Provide the (x, y) coordinate of the cell's center where the given text is located.  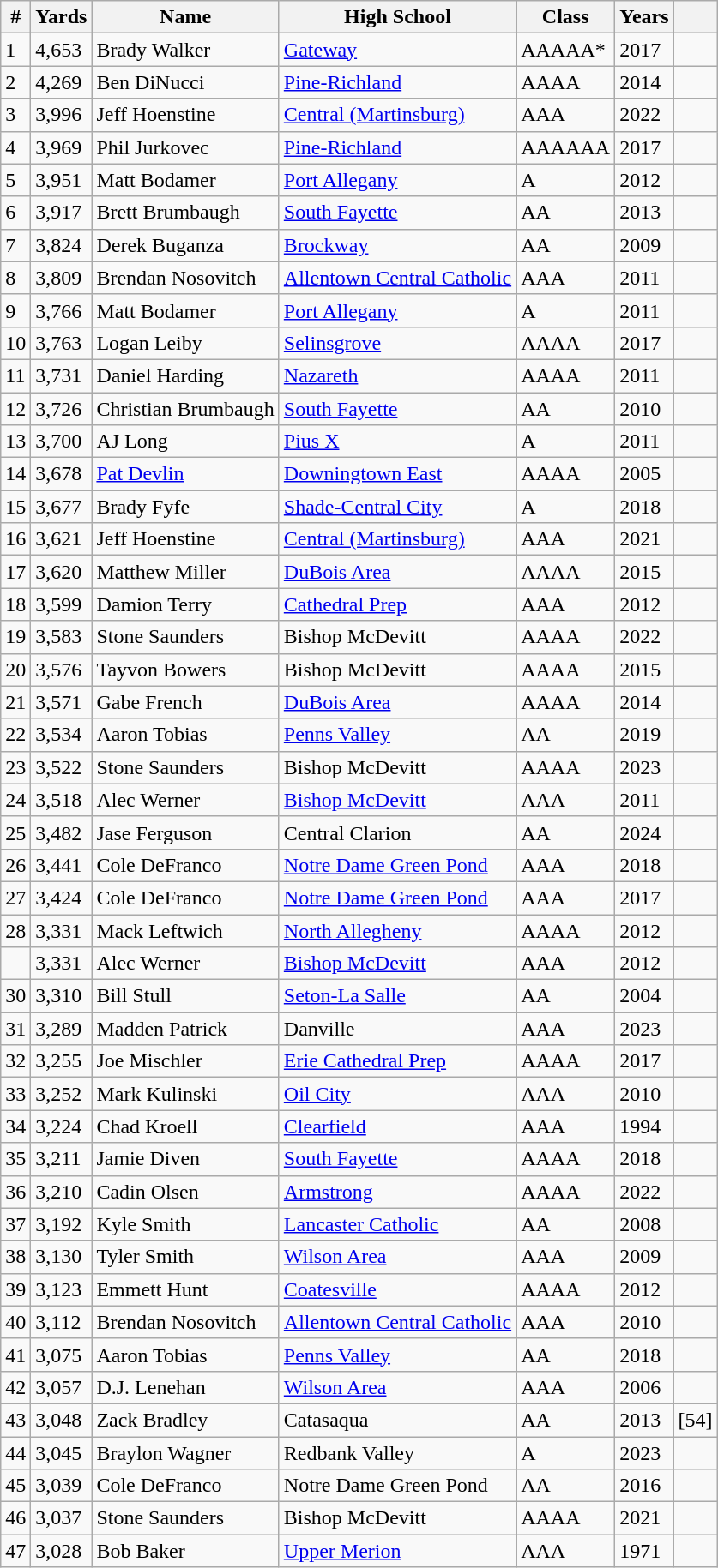
37 (15, 1224)
Braylon Wagner (185, 1453)
3,252 (62, 1094)
Nazareth (397, 375)
3,123 (62, 1289)
3,677 (62, 507)
3,726 (62, 409)
Gateway (397, 50)
Christian Brumbaugh (185, 409)
Pius X (397, 442)
Phil Jurkovec (185, 147)
2005 (644, 474)
11 (15, 375)
3,583 (62, 637)
36 (15, 1192)
23 (15, 767)
Coatesville (397, 1289)
Jase Ferguson (185, 832)
Redbank Valley (397, 1453)
2008 (644, 1224)
3,075 (62, 1355)
Tyler Smith (185, 1257)
2004 (644, 996)
3,255 (62, 1061)
Joe Mischler (185, 1061)
3,522 (62, 767)
3,534 (62, 735)
26 (15, 865)
10 (15, 343)
Logan Leiby (185, 343)
Pat Devlin (185, 474)
3,210 (62, 1192)
5 (15, 180)
1 (15, 50)
41 (15, 1355)
Erie Cathedral Prep (397, 1061)
13 (15, 442)
Shade-Central City (397, 507)
3,620 (62, 572)
14 (15, 474)
2024 (644, 832)
17 (15, 572)
46 (15, 1518)
1971 (644, 1551)
18 (15, 604)
3,969 (62, 147)
28 (15, 930)
3,763 (62, 343)
Damion Terry (185, 604)
3,441 (62, 865)
Yards (62, 17)
Zack Bradley (185, 1420)
Years (644, 17)
Cadin Olsen (185, 1192)
3 (15, 115)
3,057 (62, 1387)
3,824 (62, 245)
Madden Patrick (185, 1029)
Mack Leftwich (185, 930)
Cathedral Prep (397, 604)
Emmett Hunt (185, 1289)
32 (15, 1061)
Daniel Harding (185, 375)
27 (15, 898)
Mark Kulinski (185, 1094)
AJ Long (185, 442)
Chad Kroell (185, 1126)
D.J. Lenehan (185, 1387)
3,996 (62, 115)
Bill Stull (185, 996)
3,039 (62, 1486)
Selinsgrove (397, 343)
31 (15, 1029)
3,037 (62, 1518)
35 (15, 1159)
3,112 (62, 1322)
Bob Baker (185, 1551)
AAAAA* (566, 50)
2 (15, 82)
3,028 (62, 1551)
3,192 (62, 1224)
4,653 (62, 50)
44 (15, 1453)
2016 (644, 1486)
Gabe French (185, 702)
Oil City (397, 1094)
Danville (397, 1029)
3,048 (62, 1420)
3,224 (62, 1126)
Kyle Smith (185, 1224)
3,289 (62, 1029)
Catasaqua (397, 1420)
9 (15, 310)
3,678 (62, 474)
3,424 (62, 898)
33 (15, 1094)
4 (15, 147)
42 (15, 1387)
3,621 (62, 539)
AAAAAA (566, 147)
8 (15, 278)
3,130 (62, 1257)
43 (15, 1420)
Brady Fyfe (185, 507)
Derek Buganza (185, 245)
Name (185, 17)
3,700 (62, 442)
2019 (644, 735)
Central Clarion (397, 832)
4,269 (62, 82)
1994 (644, 1126)
3,518 (62, 800)
16 (15, 539)
Brett Brumbaugh (185, 213)
2006 (644, 1387)
# (15, 17)
21 (15, 702)
3,917 (62, 213)
3,310 (62, 996)
30 (15, 996)
Brady Walker (185, 50)
Clearfield (397, 1126)
3,809 (62, 278)
Upper Merion (397, 1551)
34 (15, 1126)
3,571 (62, 702)
22 (15, 735)
Brockway (397, 245)
24 (15, 800)
20 (15, 670)
[54] (695, 1420)
Class (566, 17)
High School (397, 17)
45 (15, 1486)
3,045 (62, 1453)
Armstrong (397, 1192)
North Allegheny (397, 930)
Matthew Miller (185, 572)
3,951 (62, 180)
15 (15, 507)
Seton-La Salle (397, 996)
7 (15, 245)
39 (15, 1289)
3,599 (62, 604)
3,731 (62, 375)
6 (15, 213)
Lancaster Catholic (397, 1224)
38 (15, 1257)
47 (15, 1551)
3,211 (62, 1159)
Jamie Diven (185, 1159)
3,576 (62, 670)
3,482 (62, 832)
40 (15, 1322)
Downingtown East (397, 474)
25 (15, 832)
Tayvon Bowers (185, 670)
19 (15, 637)
12 (15, 409)
3,766 (62, 310)
Ben DiNucci (185, 82)
